Search for the cell housing the specified text and yield its [X, Y] center coordinate. 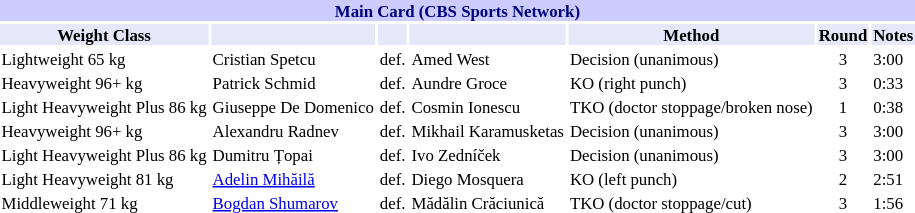
Bogdan Shumarov [293, 202]
2:51 [894, 178]
Patrick Schmid [293, 82]
Ivo Zedníček [488, 154]
Alexandru Radnev [293, 130]
Mădălin Crăciunică [488, 202]
KO (right punch) [691, 82]
Main Card (CBS Sports Network) [458, 10]
0:38 [894, 106]
Weight Class [104, 34]
0:33 [894, 82]
Light Heavyweight 81 kg [104, 178]
Cosmin Ionescu [488, 106]
Diego Mosquera [488, 178]
Cristian Spetcu [293, 58]
Method [691, 34]
Mikhail Karamusketas [488, 130]
Notes [894, 34]
1 [843, 106]
Round [843, 34]
Adelin Mihăilă [293, 178]
Dumitru Țopai [293, 154]
Lightweight 65 kg [104, 58]
Giuseppe De Domenico [293, 106]
KO (left punch) [691, 178]
Amed West [488, 58]
2 [843, 178]
1:56 [894, 202]
Middleweight 71 kg [104, 202]
TKO (doctor stoppage/broken nose) [691, 106]
TKO (doctor stoppage/cut) [691, 202]
Aundre Groce [488, 82]
